Pinpoint the cell where the given text exists, returning its [x, y] midpoint coordinate. 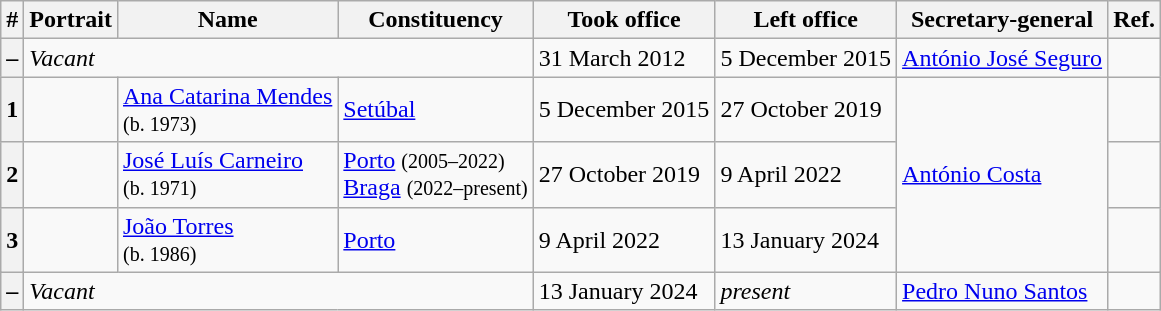
Name [227, 20]
1 [12, 110]
Porto (2005–2022)Braga (2022–present) [436, 174]
2 [12, 174]
Ana Catarina Mendes(b. 1973) [227, 110]
Pedro Nuno Santos [1002, 291]
Portrait [71, 20]
Porto [436, 240]
31 March 2012 [624, 58]
present [806, 291]
3 [12, 240]
António José Seguro [1002, 58]
Ref. [1134, 20]
António Costa [1002, 174]
Setúbal [436, 110]
João Torres(b. 1986) [227, 240]
José Luís Carneiro(b. 1971) [227, 174]
Took office [624, 20]
# [12, 20]
Constituency [436, 20]
Secretary-general [1002, 20]
Left office [806, 20]
